Return the [X, Y] coordinate for the center point of the cell that contains the specified text.  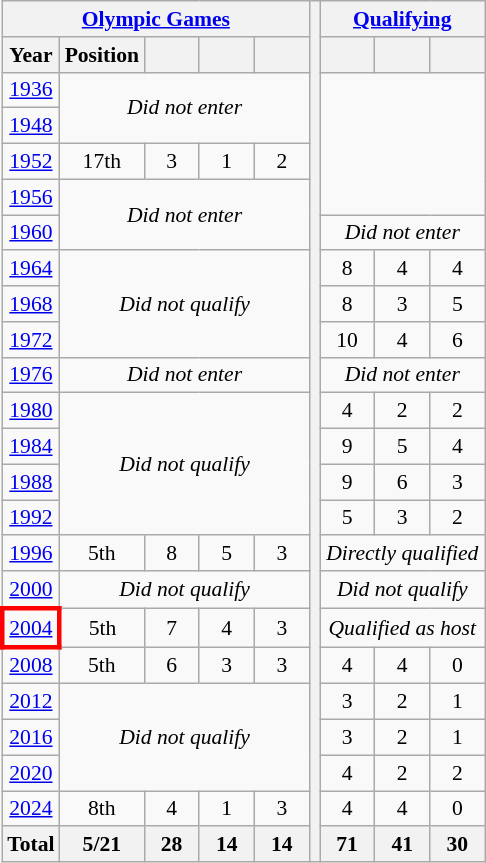
1972 [30, 340]
1980 [30, 411]
1936 [30, 90]
1956 [30, 197]
1964 [30, 269]
5/21 [102, 845]
30 [458, 845]
7 [172, 628]
10 [348, 340]
1968 [30, 304]
1948 [30, 126]
1960 [30, 233]
2008 [30, 666]
Qualified as host [402, 628]
Year [30, 55]
1976 [30, 375]
1996 [30, 554]
2000 [30, 590]
2020 [30, 773]
71 [348, 845]
1992 [30, 518]
2016 [30, 738]
Olympic Games [156, 19]
Position [102, 55]
1988 [30, 482]
41 [402, 845]
Qualifying [402, 19]
1984 [30, 447]
28 [172, 845]
2004 [30, 628]
Directly qualified [402, 554]
17th [102, 162]
2024 [30, 809]
2012 [30, 702]
Total [30, 845]
1952 [30, 162]
8th [102, 809]
